Provide the (X, Y) coordinate of the cell's center where the given text is located.  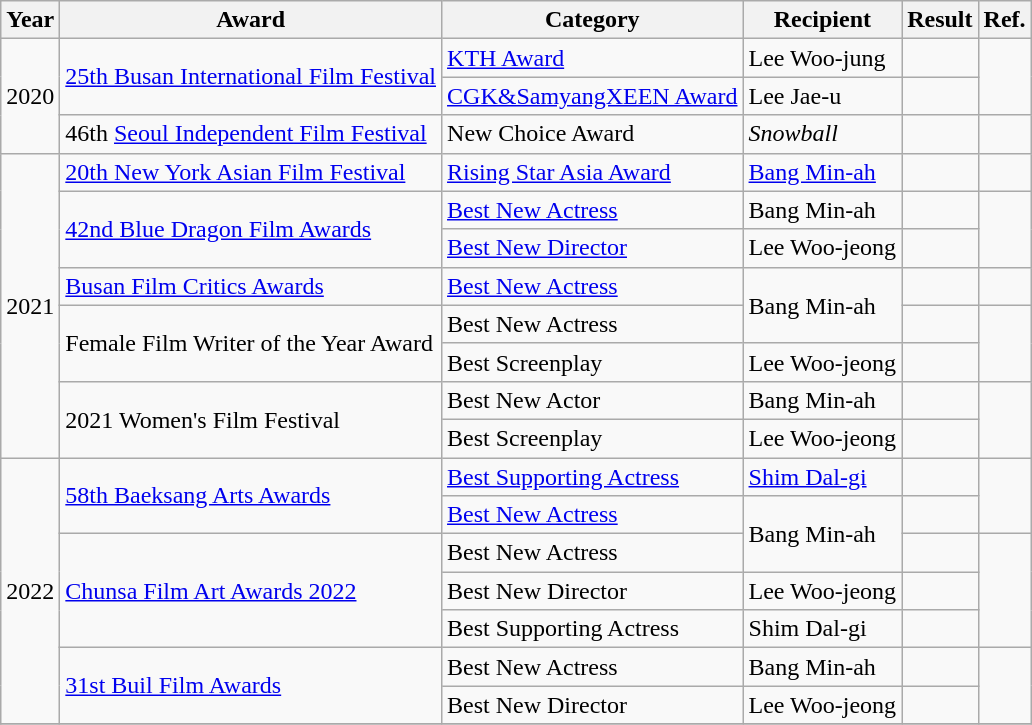
Snowball (822, 134)
42nd Blue Dragon Film Awards (251, 229)
Lee Jae-u (822, 96)
Busan Film Critics Awards (251, 286)
Year (30, 20)
Category (593, 20)
Award (251, 20)
2022 (30, 591)
Female Film Writer of the Year Award (251, 343)
KTH Award (593, 58)
Recipient (822, 20)
Best New Actor (593, 400)
2020 (30, 96)
New Choice Award (593, 134)
Result (940, 20)
Ref. (1004, 20)
CGK&SamyangXEEN Award (593, 96)
31st Buil Film Awards (251, 686)
25th Busan International Film Festival (251, 77)
58th Baeksang Arts Awards (251, 496)
Lee Woo-jung (822, 58)
20th New York Asian Film Festival (251, 172)
Chunsa Film Art Awards 2022 (251, 591)
Rising Star Asia Award (593, 172)
46th Seoul Independent Film Festival (251, 134)
2021 (30, 305)
2021 Women's Film Festival (251, 419)
